Determine the [X, Y] coordinate at the center of the cell enclosing the given text.  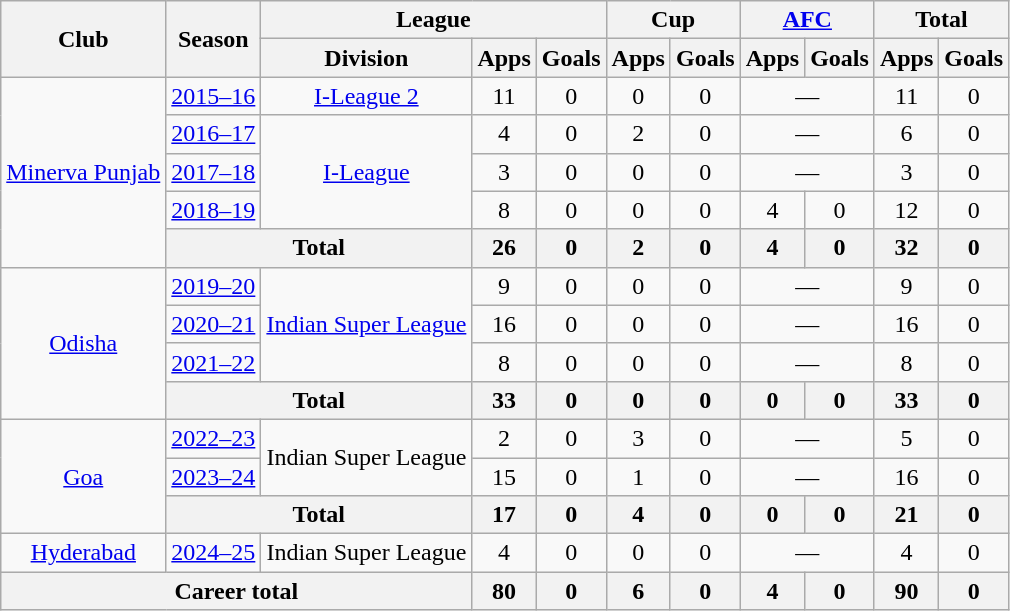
32 [906, 248]
2019–20 [214, 286]
90 [906, 591]
Minerva Punjab [84, 172]
15 [504, 477]
Club [84, 39]
2018–19 [214, 210]
2023–24 [214, 477]
Career total [236, 591]
Division [366, 58]
5 [906, 438]
Cup [673, 20]
26 [504, 248]
2015–16 [214, 96]
80 [504, 591]
2020–21 [214, 324]
Hyderabad [84, 553]
Goa [84, 476]
I-League [366, 172]
1 [638, 477]
2021–22 [214, 362]
21 [906, 515]
AFC [807, 20]
17 [504, 515]
I-League 2 [366, 96]
2017–18 [214, 172]
2022–23 [214, 438]
Odisha [84, 343]
12 [906, 210]
Season [214, 39]
2024–25 [214, 553]
2016–17 [214, 134]
League [434, 20]
